Detect which cell encompasses the target text, then output its (X, Y) center coordinate. 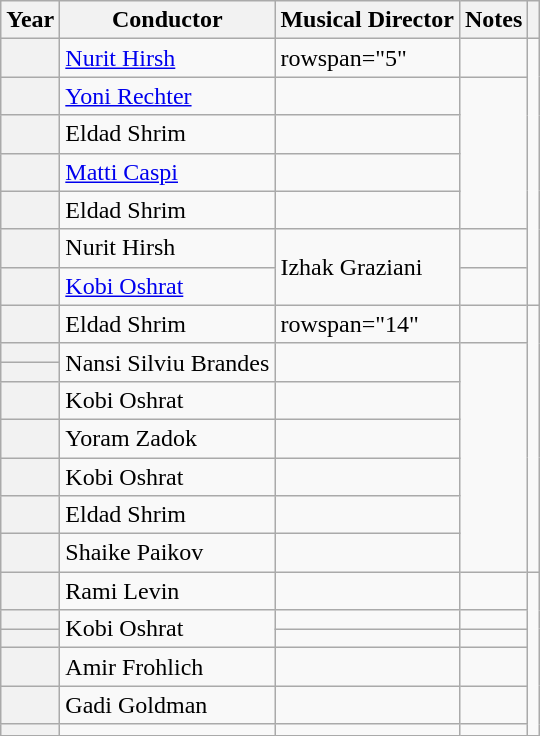
Yoni Rechter (168, 96)
Conductor (168, 20)
Amir Frohlich (168, 667)
Izhak Graziani (368, 267)
Rami Levin (168, 591)
Shaike Paikov (168, 553)
Notes (493, 20)
Year (30, 20)
Gadi Goldman (168, 705)
rowspan="14" (368, 324)
Matti Caspi (168, 172)
Musical Director (368, 20)
Nansi Silviu Brandes (168, 362)
Yoram Zadok (168, 438)
rowspan="5" (368, 58)
